Return (X, Y) of the center of cell containing provided text 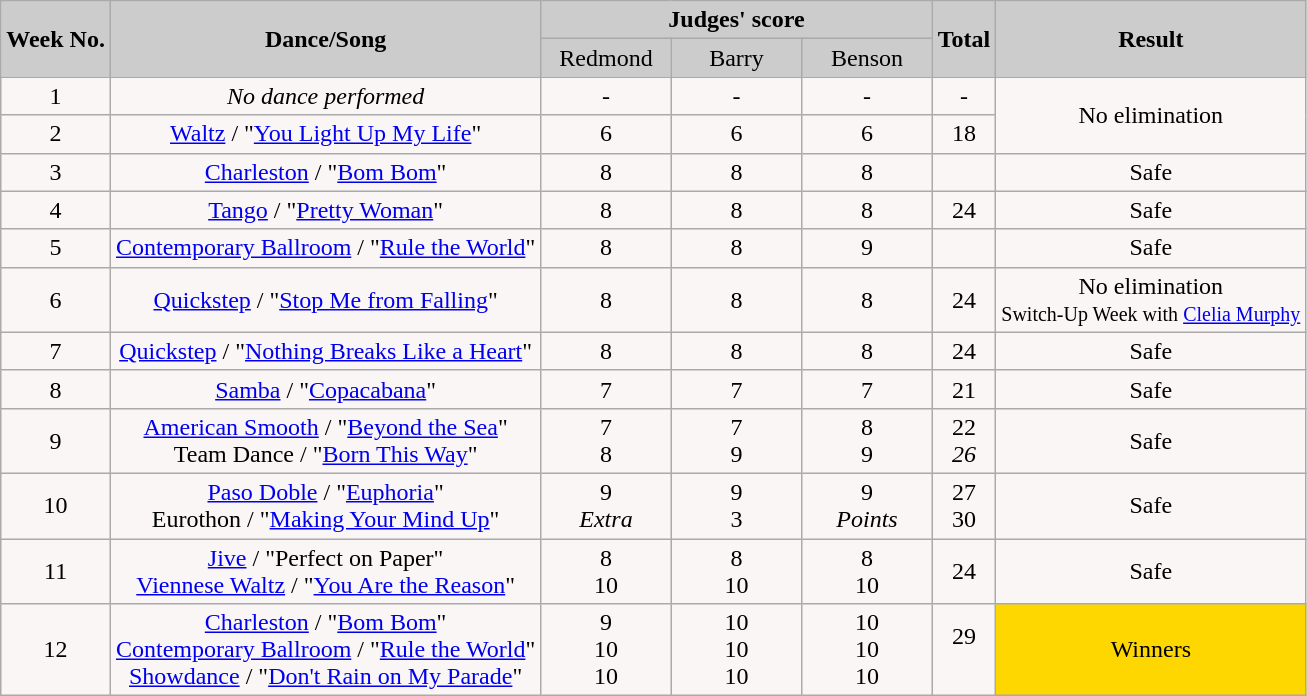
Barry (736, 58)
American Smooth / "Beyond the Sea"Team Dance / "Born This Way" (325, 440)
2730 (964, 506)
12 (56, 650)
9Points (867, 506)
3 (56, 172)
93 (736, 506)
1 (56, 96)
78 (606, 440)
Paso Doble / "Euphoria"Eurothon / "Making Your Mind Up" (325, 506)
91010 (606, 650)
10 (56, 506)
89 (867, 440)
No eliminationSwitch-Up Week with Clelia Murphy (1151, 300)
Total (964, 39)
No elimination (1151, 115)
No dance performed (325, 96)
11 (56, 570)
Judges' score (737, 20)
4 (56, 210)
Week No. (56, 39)
Samba / "Copacabana" (325, 389)
Tango / "Pretty Woman" (325, 210)
Winners (1151, 650)
Result (1151, 39)
Charleston / "Bom Bom" (325, 172)
2226 (964, 440)
Charleston / "Bom Bom"Contemporary Ballroom / "Rule the World"Showdance / "Don't Rain on My Parade" (325, 650)
2 (56, 134)
Waltz / "You Light Up My Life" (325, 134)
5 (56, 248)
21 (964, 389)
Quickstep / "Stop Me from Falling" (325, 300)
Contemporary Ballroom / "Rule the World" (325, 248)
Benson (867, 58)
79 (736, 440)
18 (964, 134)
Redmond (606, 58)
Jive / "Perfect on Paper"Viennese Waltz / "You Are the Reason" (325, 570)
Quickstep / "Nothing Breaks Like a Heart" (325, 351)
Dance/Song (325, 39)
9Extra (606, 506)
29 (964, 650)
